Search for the cell housing the specified text and yield its [X, Y] center coordinate. 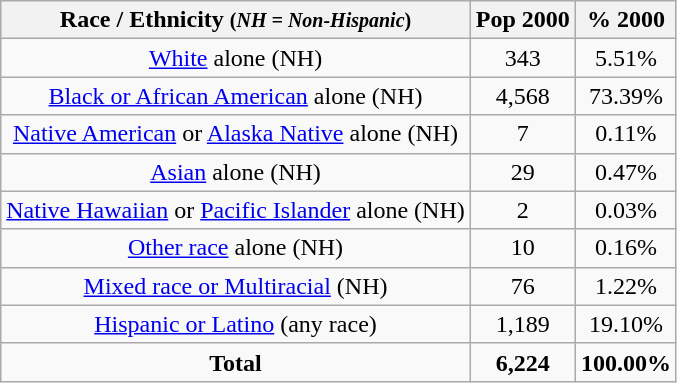
Native American or Alaska Native alone (NH) [236, 134]
0.47% [626, 172]
1.22% [626, 286]
Mixed race or Multiracial (NH) [236, 286]
10 [522, 248]
Native Hawaiian or Pacific Islander alone (NH) [236, 210]
73.39% [626, 96]
Total [236, 362]
Race / Ethnicity (NH = Non-Hispanic) [236, 20]
4,568 [522, 96]
7 [522, 134]
19.10% [626, 324]
Black or African American alone (NH) [236, 96]
White alone (NH) [236, 58]
Other race alone (NH) [236, 248]
100.00% [626, 362]
76 [522, 286]
1,189 [522, 324]
0.03% [626, 210]
2 [522, 210]
0.16% [626, 248]
343 [522, 58]
29 [522, 172]
6,224 [522, 362]
5.51% [626, 58]
Hispanic or Latino (any race) [236, 324]
0.11% [626, 134]
% 2000 [626, 20]
Pop 2000 [522, 20]
Asian alone (NH) [236, 172]
